Detect which cell encompasses the target text, then output its [x, y] center coordinate. 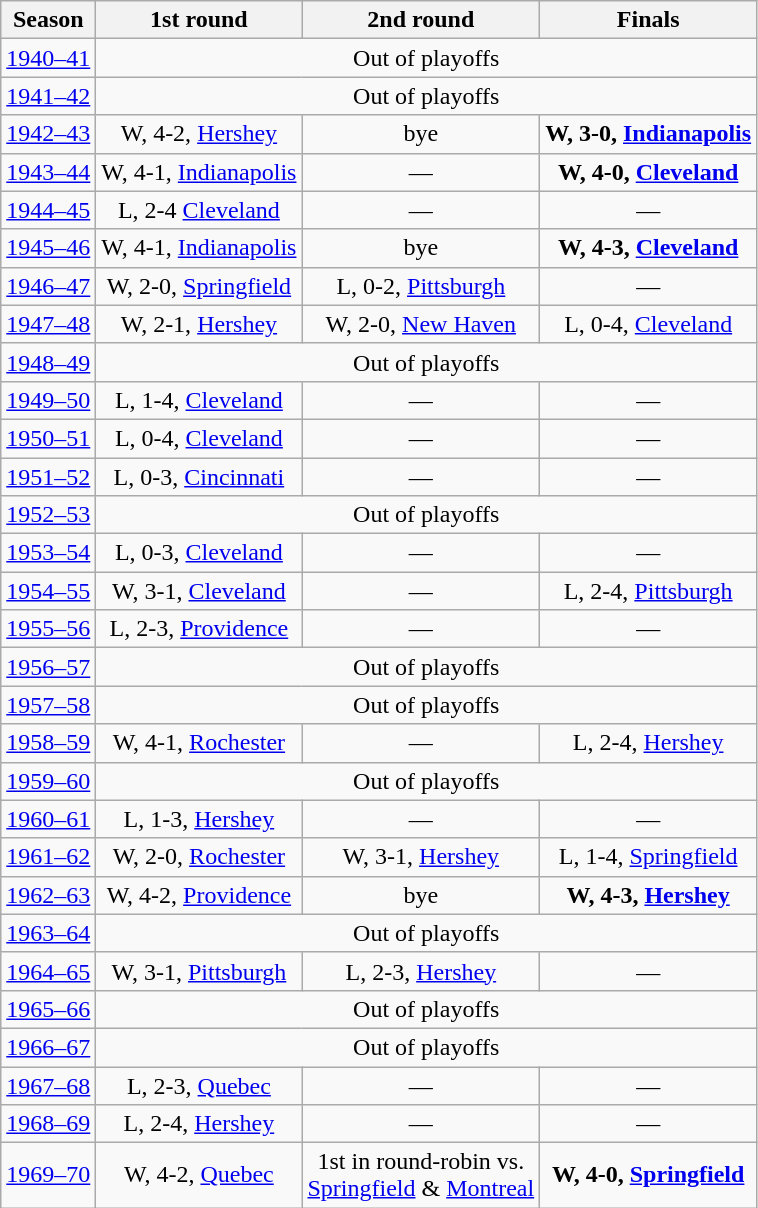
1948–49 [48, 362]
1950–51 [48, 438]
L, 2-3, Providence [199, 629]
1949–50 [48, 400]
L, 0-3, Cincinnati [199, 477]
1946–47 [48, 286]
L, 0-3, Cleveland [199, 553]
1944–45 [48, 210]
1st round [199, 20]
1958–59 [48, 743]
Season [48, 20]
1957–58 [48, 705]
W, 3-1, Pittsburgh [199, 971]
1962–63 [48, 895]
W, 4-3, Cleveland [648, 248]
1947–48 [48, 324]
1968–69 [48, 1124]
W, 2-1, Hershey [199, 324]
W, 4-2, Hershey [199, 134]
1942–43 [48, 134]
1959–60 [48, 781]
W, 4-0, Springfield [648, 1176]
1940–41 [48, 58]
W, 4-3, Hershey [648, 895]
L, 0-2, Pittsburgh [421, 286]
1963–64 [48, 933]
1954–55 [48, 591]
1966–67 [48, 1047]
1965–66 [48, 1009]
W, 4-0, Cleveland [648, 172]
2nd round [421, 20]
1969–70 [48, 1176]
1967–68 [48, 1085]
1964–65 [48, 971]
L, 2-3, Hershey [421, 971]
1953–54 [48, 553]
1955–56 [48, 629]
L, 1-4, Cleveland [199, 400]
W, 4-2, Quebec [199, 1176]
L, 2-4, Pittsburgh [648, 591]
W, 3-1, Cleveland [199, 591]
1941–42 [48, 96]
1945–46 [48, 248]
W, 2-0, New Haven [421, 324]
L, 1-3, Hershey [199, 819]
1st in round-robin vs.Springfield & Montreal [421, 1176]
W, 2-0, Springfield [199, 286]
1960–61 [48, 819]
1943–44 [48, 172]
L, 1-4, Springfield [648, 857]
L, 2-3, Quebec [199, 1085]
1952–53 [48, 515]
W, 3-0, Indianapolis [648, 134]
Finals [648, 20]
L, 2-4 Cleveland [199, 210]
W, 4-2, Providence [199, 895]
1951–52 [48, 477]
1961–62 [48, 857]
W, 3-1, Hershey [421, 857]
W, 4-1, Rochester [199, 743]
1956–57 [48, 667]
W, 2-0, Rochester [199, 857]
